Search for the cell housing the specified text and yield its [x, y] center coordinate. 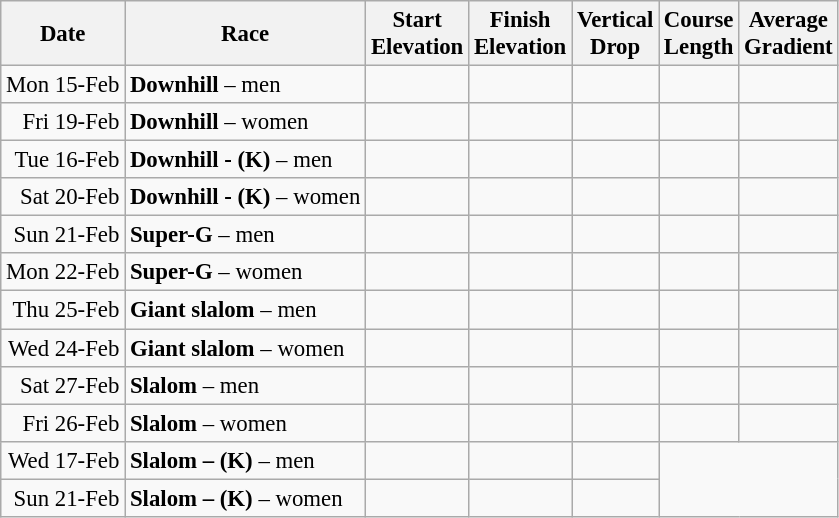
Downhill – men [246, 85]
Mon 22-Feb [63, 273]
Super-G – women [246, 273]
Downhill - (K) – men [246, 160]
Fri 26-Feb [63, 423]
Fri 19-Feb [63, 122]
Thu 25-Feb [63, 310]
VerticalDrop [616, 34]
Sat 20-Feb [63, 197]
Tue 16-Feb [63, 160]
Race [246, 34]
AverageGradient [788, 34]
Mon 15-Feb [63, 85]
Giant slalom – women [246, 348]
Giant slalom – men [246, 310]
Slalom – (K) – women [246, 498]
Slalom – men [246, 385]
Downhill – women [246, 122]
Wed 24-Feb [63, 348]
Sat 27-Feb [63, 385]
Slalom – women [246, 423]
StartElevation [418, 34]
Slalom – (K) – men [246, 460]
CourseLength [699, 34]
Super-G – men [246, 235]
Downhill - (K) – women [246, 197]
Date [63, 34]
Wed 17-Feb [63, 460]
FinishElevation [520, 34]
